Provide the (x, y) coordinate of the cell's center where the given text is located.  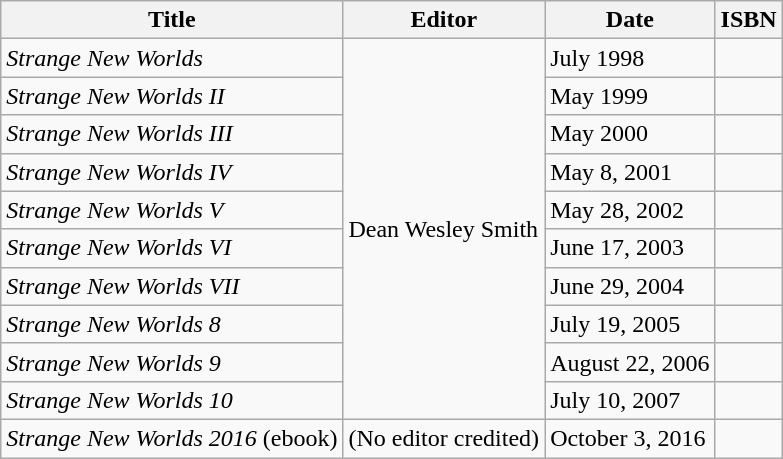
July 1998 (630, 58)
May 28, 2002 (630, 210)
Strange New Worlds 9 (172, 362)
June 29, 2004 (630, 286)
Strange New Worlds VI (172, 248)
(No editor credited) (444, 438)
May 8, 2001 (630, 172)
August 22, 2006 (630, 362)
Strange New Worlds 8 (172, 324)
May 1999 (630, 96)
Strange New Worlds 10 (172, 400)
Strange New Worlds VII (172, 286)
Strange New Worlds 2016 (ebook) (172, 438)
Dean Wesley Smith (444, 230)
Strange New Worlds II (172, 96)
ISBN (748, 20)
Date (630, 20)
Strange New Worlds III (172, 134)
Strange New Worlds (172, 58)
October 3, 2016 (630, 438)
Strange New Worlds V (172, 210)
July 19, 2005 (630, 324)
May 2000 (630, 134)
Strange New Worlds IV (172, 172)
July 10, 2007 (630, 400)
June 17, 2003 (630, 248)
Title (172, 20)
Editor (444, 20)
